From the cell containing the given text, extract its center point as (x, y) coordinate. 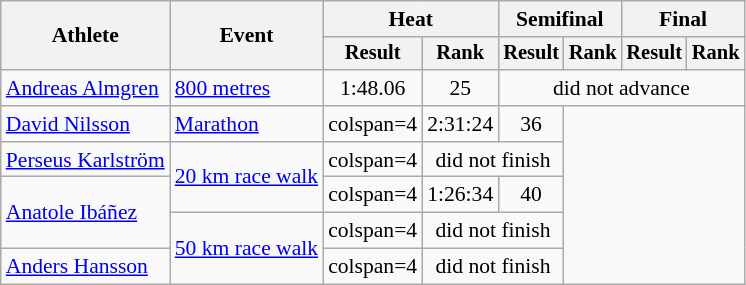
Event (246, 36)
2:31:24 (460, 124)
36 (531, 124)
25 (460, 88)
Perseus Karlström (86, 160)
Final (682, 19)
50 km race walk (246, 248)
Andreas Almgren (86, 88)
Anatole Ibáñez (86, 212)
Semifinal (560, 19)
800 metres (246, 88)
1:48.06 (372, 88)
did not advance (621, 88)
Heat (410, 19)
Marathon (246, 124)
20 km race walk (246, 178)
Athlete (86, 36)
David Nilsson (86, 124)
40 (531, 195)
1:26:34 (460, 195)
Anders Hansson (86, 267)
